Return [X, Y] of the center of cell containing provided text 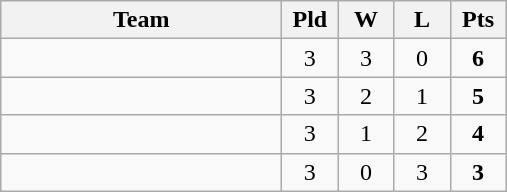
Team [142, 20]
L [422, 20]
Pld [310, 20]
5 [478, 96]
W [366, 20]
4 [478, 134]
6 [478, 58]
Pts [478, 20]
